Identify which cell holds the provided text, then report its [X, Y] central coordinate. 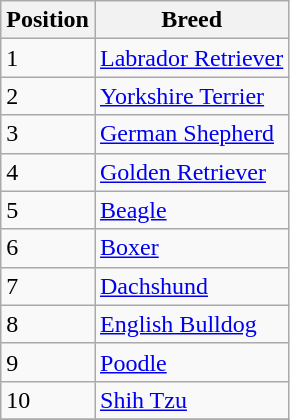
Shih Tzu [191, 400]
Beagle [191, 210]
4 [48, 172]
Poodle [191, 362]
Dachshund [191, 286]
5 [48, 210]
German Shepherd [191, 134]
Position [48, 20]
2 [48, 96]
7 [48, 286]
8 [48, 324]
Boxer [191, 248]
6 [48, 248]
3 [48, 134]
English Bulldog [191, 324]
Yorkshire Terrier [191, 96]
10 [48, 400]
Breed [191, 20]
Labrador Retriever [191, 58]
9 [48, 362]
1 [48, 58]
Golden Retriever [191, 172]
